Detect which cell encompasses the target text, then output its (X, Y) center coordinate. 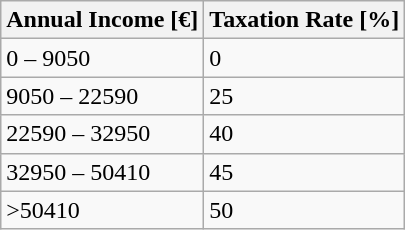
50 (304, 210)
22590 – 32950 (102, 134)
Taxation Rate [%] (304, 20)
25 (304, 96)
40 (304, 134)
32950 – 50410 (102, 172)
0 – 9050 (102, 58)
0 (304, 58)
>50410 (102, 210)
45 (304, 172)
Annual Income [€] (102, 20)
9050 – 22590 (102, 96)
